Pinpoint the cell where the given text exists, returning its (x, y) midpoint coordinate. 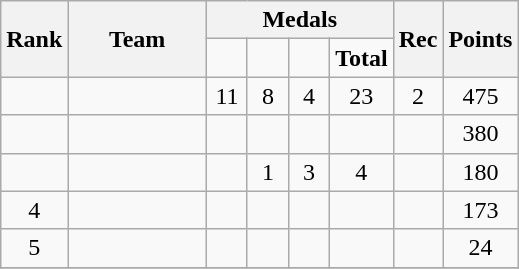
Medals (300, 20)
Rank (34, 39)
380 (480, 134)
3 (310, 172)
Team (138, 39)
2 (418, 96)
475 (480, 96)
Rec (418, 39)
Total (362, 58)
8 (268, 96)
180 (480, 172)
23 (362, 96)
1 (268, 172)
11 (226, 96)
Points (480, 39)
5 (34, 248)
173 (480, 210)
24 (480, 248)
